From the cell containing the given text, extract its center point as [x, y] coordinate. 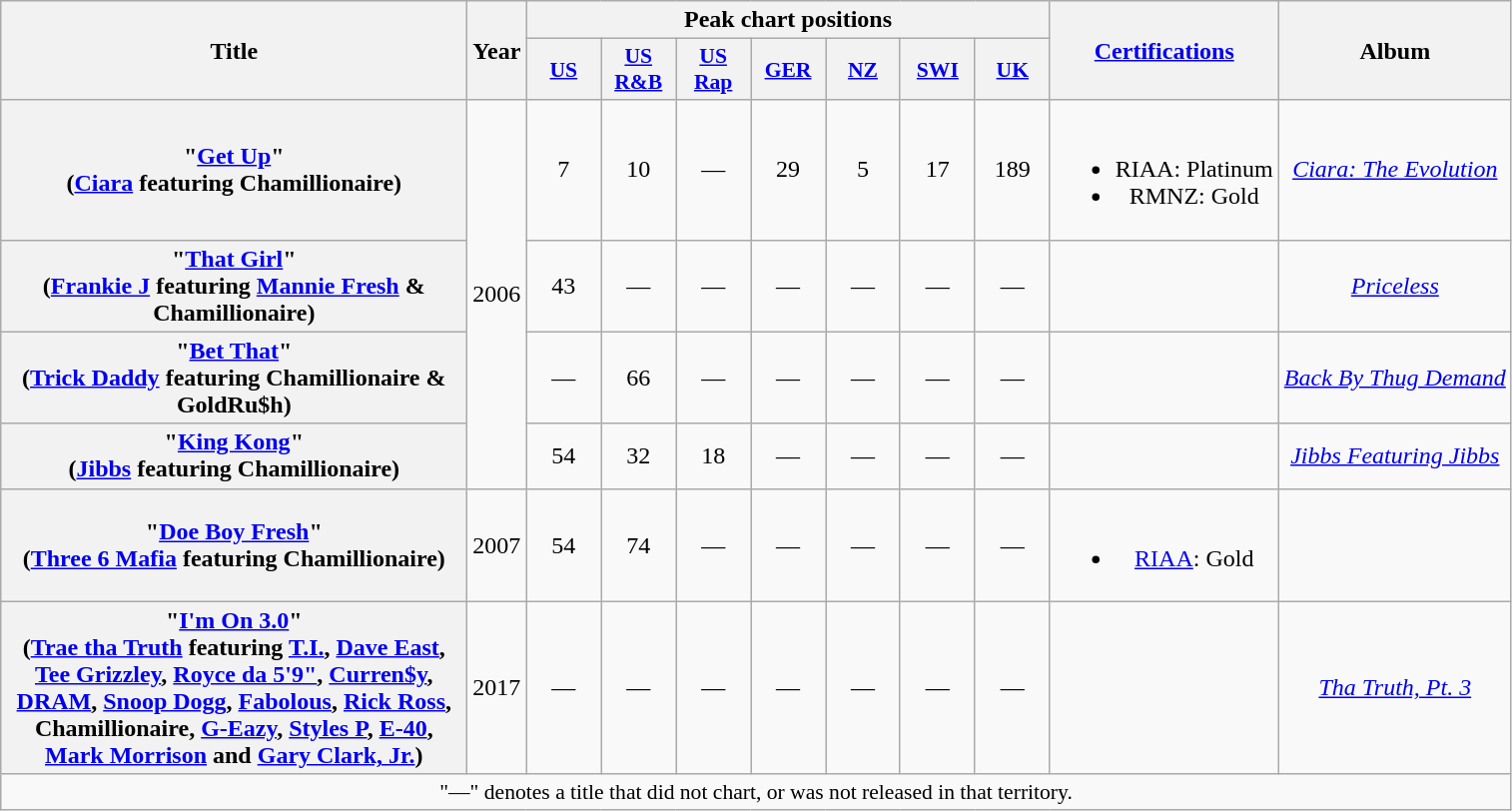
US Rap [713, 70]
189 [1013, 170]
74 [639, 545]
US R&B [639, 70]
UK [1013, 70]
Year [497, 50]
66 [639, 378]
"Bet That"(Trick Daddy featuring Chamillionaire & GoldRu$h) [234, 378]
RIAA: Gold [1164, 545]
2007 [497, 545]
RIAA: PlatinumRMNZ: Gold [1164, 170]
Album [1394, 50]
"That Girl"(Frankie J featuring Mannie Fresh & Chamillionaire) [234, 286]
Certifications [1164, 50]
Ciara: The Evolution [1394, 170]
Peak chart positions [788, 20]
SWI [937, 70]
43 [563, 286]
"Get Up"(Ciara featuring Chamillionaire) [234, 170]
32 [639, 455]
NZ [863, 70]
18 [713, 455]
US [563, 70]
"King Kong"(Jibbs featuring Chamillionaire) [234, 455]
Priceless [1394, 286]
5 [863, 170]
29 [789, 170]
"—" denotes a title that did not chart, or was not released in that territory. [757, 792]
Title [234, 50]
7 [563, 170]
Back By Thug Demand [1394, 378]
GER [789, 70]
2017 [497, 687]
10 [639, 170]
17 [937, 170]
Tha Truth, Pt. 3 [1394, 687]
"Doe Boy Fresh"(Three 6 Mafia featuring Chamillionaire) [234, 545]
2006 [497, 294]
Jibbs Featuring Jibbs [1394, 455]
